Provide the [x, y] coordinate of the cell's center where the given text is located.  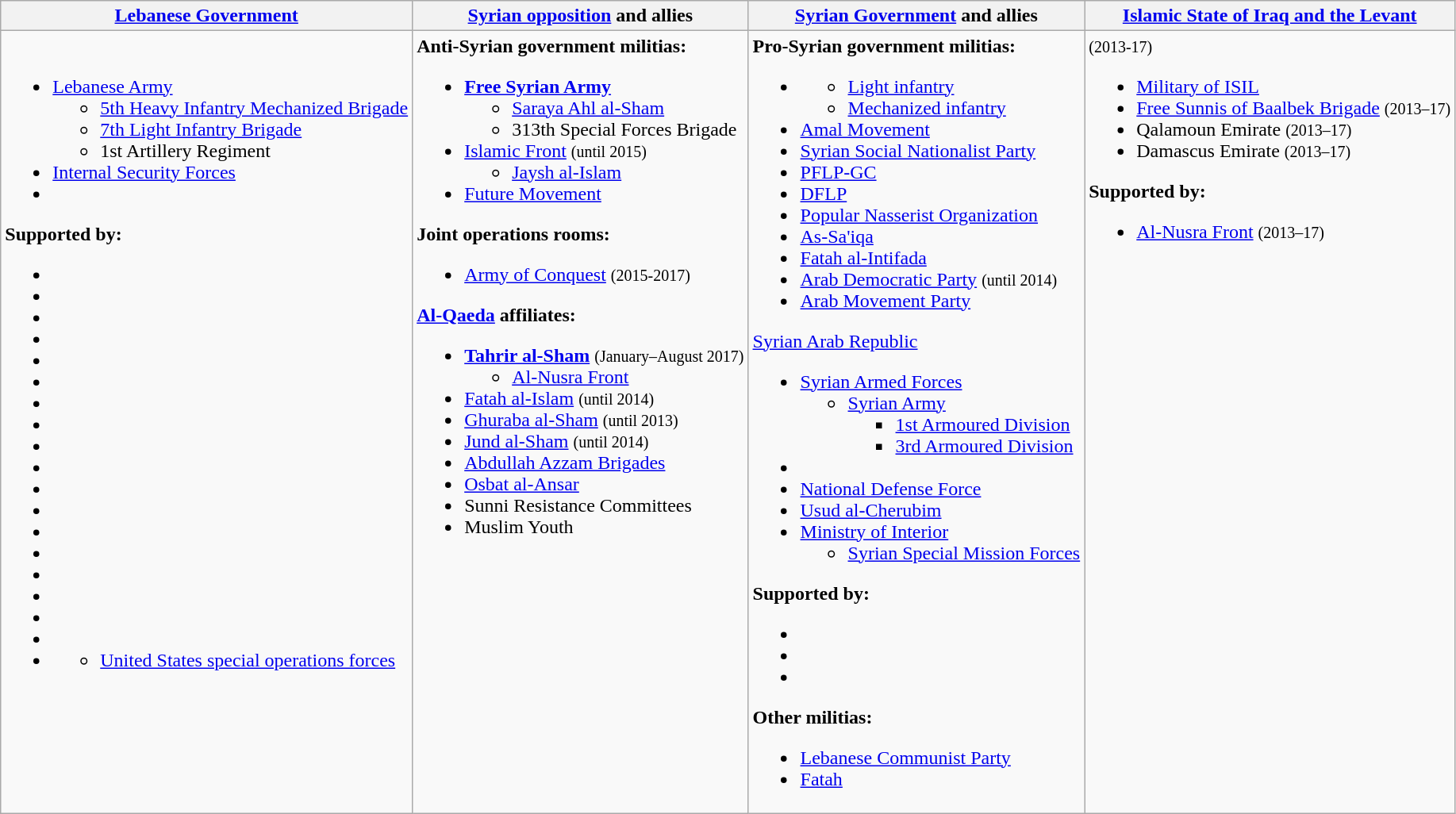
Lebanese Government [206, 16]
Islamic State of Iraq and the Levant [1270, 16]
Syrian Government and allies [916, 16]
Syrian opposition and allies [581, 16]
